Search for the cell housing the specified text and yield its [x, y] center coordinate. 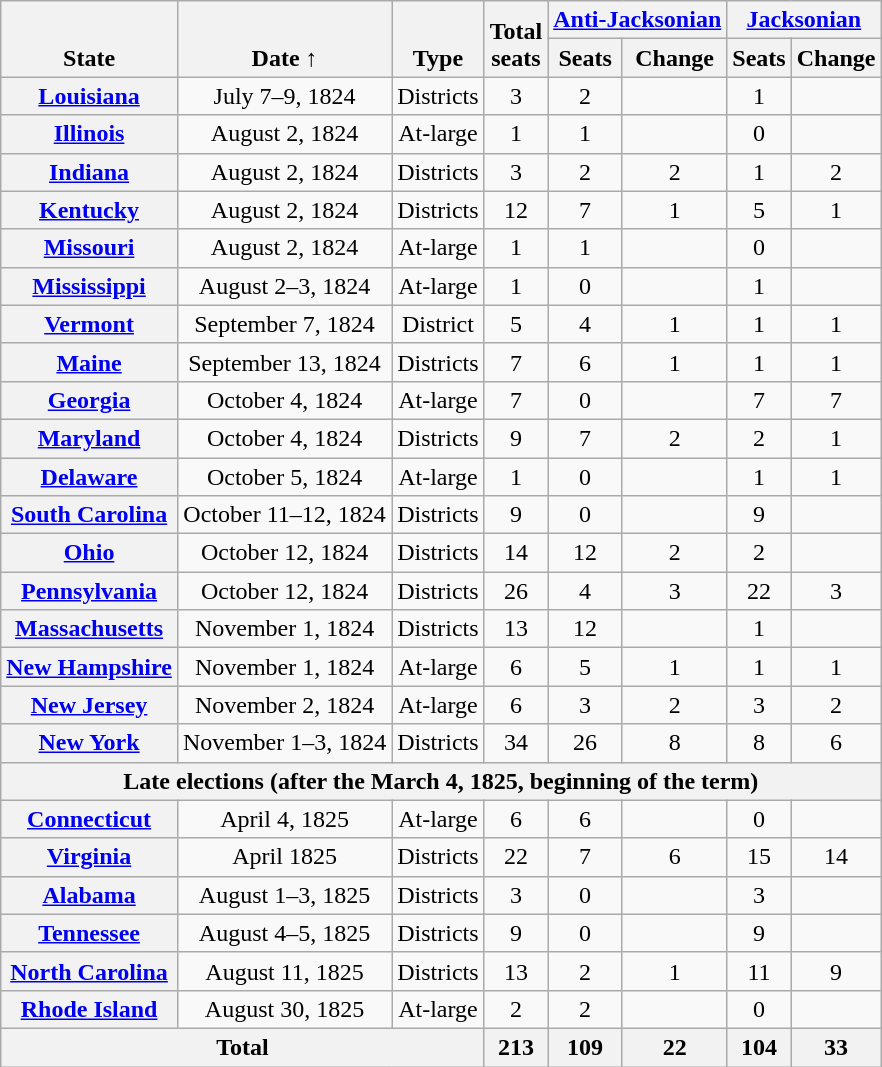
Virginia [90, 857]
Ohio [90, 553]
Connecticut [90, 819]
Date ↑ [284, 39]
Totalseats [516, 39]
109 [586, 1047]
October 11–12, 1824 [284, 515]
Type [438, 39]
September 13, 1824 [284, 362]
Georgia [90, 400]
New York [90, 743]
11 [759, 971]
August 1–3, 1825 [284, 895]
Louisiana [90, 96]
July 7–9, 1824 [284, 96]
April 4, 1825 [284, 819]
Alabama [90, 895]
October 5, 1824 [284, 477]
34 [516, 743]
Vermont [90, 324]
Total [242, 1047]
New Hampshire [90, 667]
Massachusetts [90, 629]
September 7, 1824 [284, 324]
Kentucky [90, 210]
Missouri [90, 248]
104 [759, 1047]
Pennsylvania [90, 591]
15 [759, 857]
Late elections (after the March 4, 1825, beginning of the term) [441, 781]
District [438, 324]
Delaware [90, 477]
Anti-Jacksonian [638, 20]
November 2, 1824 [284, 705]
South Carolina [90, 515]
Indiana [90, 172]
Maryland [90, 438]
Jacksonian [804, 20]
North Carolina [90, 971]
November 1–3, 1824 [284, 743]
August 4–5, 1825 [284, 933]
August 2–3, 1824 [284, 286]
August 11, 1825 [284, 971]
Rhode Island [90, 1009]
Maine [90, 362]
New Jersey [90, 705]
Mississippi [90, 286]
August 30, 1825 [284, 1009]
33 [836, 1047]
213 [516, 1047]
April 1825 [284, 857]
Tennessee [90, 933]
State [90, 39]
Illinois [90, 134]
